Identify which cell holds the provided text, then report its (X, Y) central coordinate. 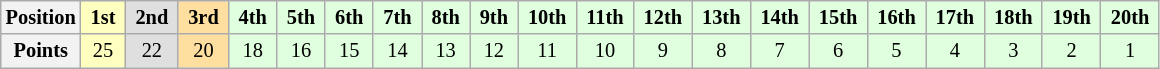
20th (1130, 17)
20 (203, 51)
7 (779, 51)
11th (604, 17)
10th (547, 17)
15 (349, 51)
14th (779, 17)
3rd (203, 17)
5th (301, 17)
1st (104, 17)
18th (1013, 17)
5 (896, 51)
7th (397, 17)
18 (253, 51)
13th (721, 17)
16th (896, 17)
19th (1071, 17)
2nd (152, 17)
9th (494, 17)
12 (494, 51)
8th (446, 17)
4th (253, 17)
Points (41, 51)
14 (397, 51)
6 (838, 51)
4 (955, 51)
1 (1130, 51)
11 (547, 51)
25 (104, 51)
9 (663, 51)
6th (349, 17)
Position (41, 17)
10 (604, 51)
2 (1071, 51)
8 (721, 51)
12th (663, 17)
16 (301, 51)
17th (955, 17)
15th (838, 17)
3 (1013, 51)
13 (446, 51)
22 (152, 51)
